Pinpoint the cell where the given text exists, returning its (X, Y) midpoint coordinate. 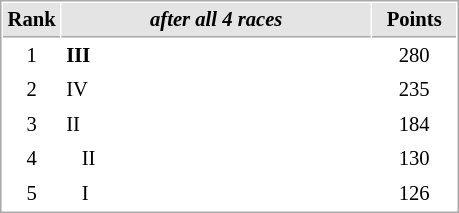
130 (414, 158)
Points (414, 20)
235 (414, 90)
after all 4 races (216, 20)
I (216, 194)
280 (414, 56)
III (216, 56)
2 (32, 90)
IV (216, 90)
1 (32, 56)
126 (414, 194)
184 (414, 124)
3 (32, 124)
5 (32, 194)
4 (32, 158)
Rank (32, 20)
